Output the (x, y) coordinate of the center of the cell containing the given text.  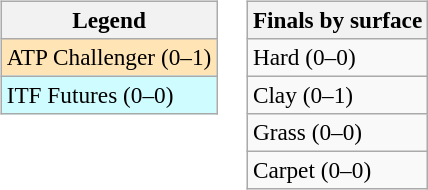
Legend (108, 20)
ATP Challenger (0–1) (108, 57)
ITF Futures (0–0) (108, 95)
Carpet (0–0) (337, 171)
Grass (0–0) (337, 133)
Hard (0–0) (337, 57)
Clay (0–1) (337, 95)
Finals by surface (337, 20)
